Locate the cell with the specified text and output its [x, y] center coordinate. 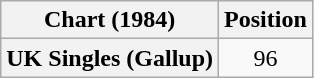
Chart (1984) [110, 20]
UK Singles (Gallup) [110, 58]
Position [266, 20]
96 [266, 58]
